Extract the [X, Y] coordinate from the center of the cell holding the provided text.  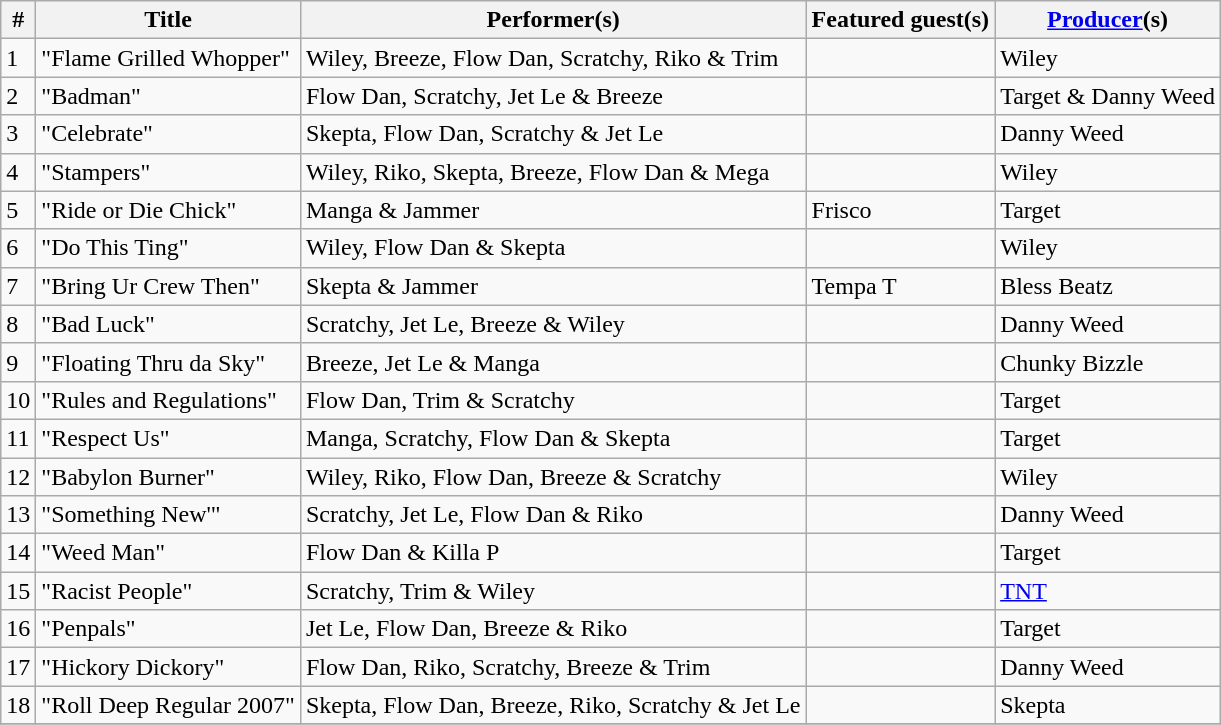
Skepta, Flow Dan, Breeze, Riko, Scratchy & Jet Le [553, 705]
5 [18, 210]
# [18, 20]
Skepta & Jammer [553, 286]
11 [18, 438]
4 [18, 172]
Flow Dan, Riko, Scratchy, Breeze & Trim [553, 667]
"Roll Deep Regular 2007" [168, 705]
Flow Dan, Trim & Scratchy [553, 400]
1 [18, 58]
"Bring Ur Crew Then" [168, 286]
13 [18, 515]
"Weed Man" [168, 553]
Wiley, Breeze, Flow Dan, Scratchy, Riko & Trim [553, 58]
Frisco [900, 210]
"Something New'" [168, 515]
"Racist People" [168, 591]
Featured guest(s) [900, 20]
18 [18, 705]
Scratchy, Trim & Wiley [553, 591]
10 [18, 400]
Wiley, Riko, Skepta, Breeze, Flow Dan & Mega [553, 172]
"Flame Grilled Whopper" [168, 58]
15 [18, 591]
17 [18, 667]
Manga, Scratchy, Flow Dan & Skepta [553, 438]
"Respect Us" [168, 438]
TNT [1108, 591]
Performer(s) [553, 20]
12 [18, 477]
Target & Danny Weed [1108, 96]
9 [18, 362]
Wiley, Riko, Flow Dan, Breeze & Scratchy [553, 477]
8 [18, 324]
16 [18, 629]
"Badman" [168, 96]
Wiley, Flow Dan & Skepta [553, 248]
Skepta [1108, 705]
Scratchy, Jet Le, Flow Dan & Riko [553, 515]
Tempa T [900, 286]
Jet Le, Flow Dan, Breeze & Riko [553, 629]
"Ride or Die Chick" [168, 210]
Scratchy, Jet Le, Breeze & Wiley [553, 324]
"Hickory Dickory" [168, 667]
Manga & Jammer [553, 210]
Breeze, Jet Le & Manga [553, 362]
"Do This Ting" [168, 248]
Title [168, 20]
Flow Dan & Killa P [553, 553]
Producer(s) [1108, 20]
Bless Beatz [1108, 286]
Flow Dan, Scratchy, Jet Le & Breeze [553, 96]
"Penpals" [168, 629]
14 [18, 553]
"Bad Luck" [168, 324]
Chunky Bizzle [1108, 362]
"Stampers" [168, 172]
6 [18, 248]
2 [18, 96]
"Floating Thru da Sky" [168, 362]
"Rules and Regulations" [168, 400]
3 [18, 134]
"Babylon Burner" [168, 477]
"Celebrate" [168, 134]
7 [18, 286]
Skepta, Flow Dan, Scratchy & Jet Le [553, 134]
